Determine the (x, y) coordinate at the center of the cell enclosing the given text.  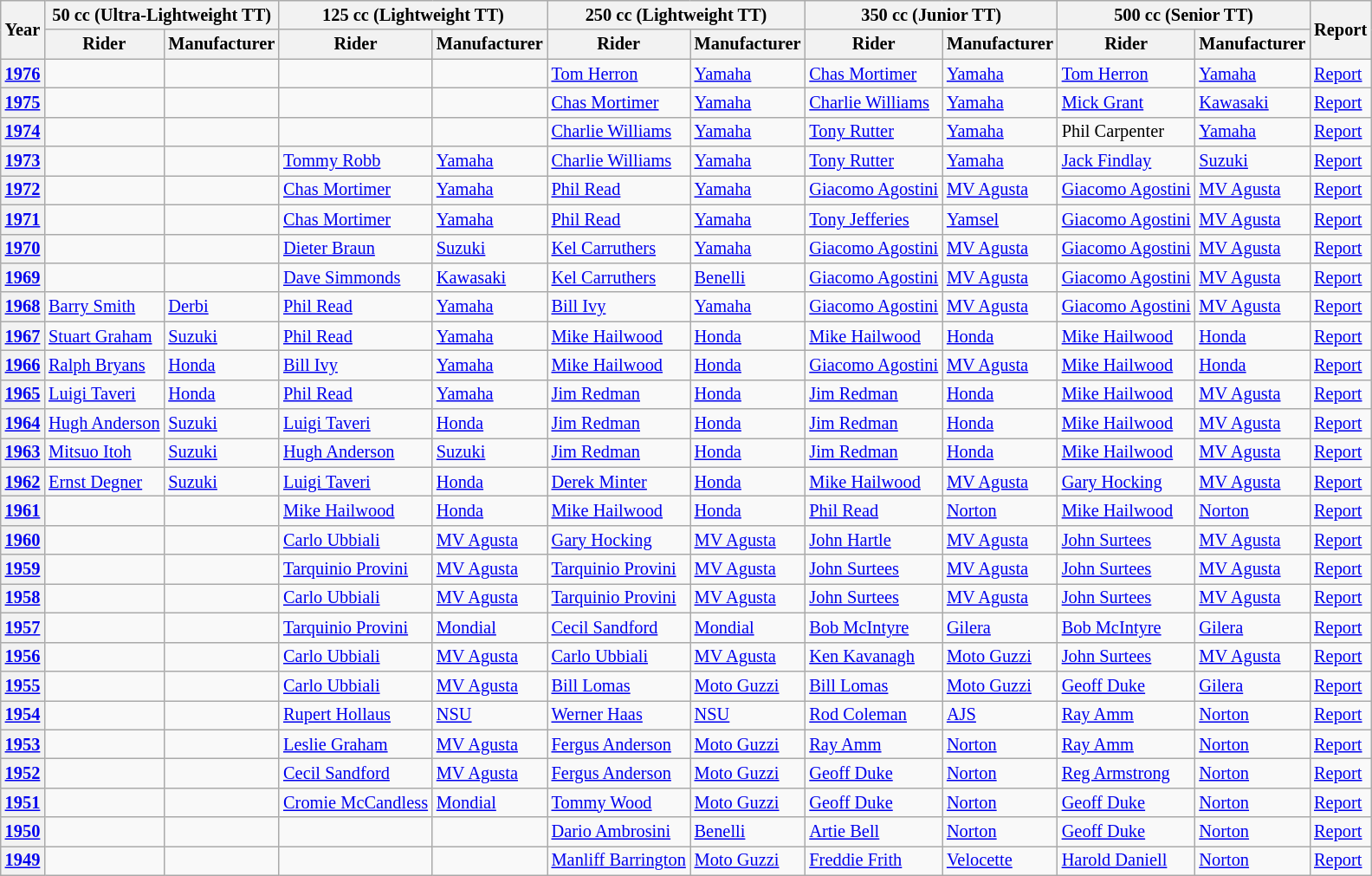
1950 (23, 832)
1960 (23, 540)
1972 (23, 190)
350 cc (Junior TT) (930, 15)
1973 (23, 161)
1953 (23, 744)
1969 (23, 277)
Dave Simmonds (355, 277)
1949 (23, 860)
1976 (23, 74)
Freddie Frith (873, 860)
Derek Minter (618, 482)
1974 (23, 132)
Year (23, 29)
Cromie McCandless (355, 802)
Stuart Graham (104, 336)
1964 (23, 424)
Mick Grant (1126, 102)
Tommy Robb (355, 161)
Rupert Hollaus (355, 715)
Ernst Degner (104, 482)
1965 (23, 394)
Velocette (1000, 860)
Reg Armstrong (1126, 773)
1956 (23, 657)
Ken Kavanagh (873, 657)
1957 (23, 627)
Ralph Bryans (104, 365)
Leslie Graham (355, 744)
1966 (23, 365)
500 cc (Senior TT) (1183, 15)
Manliff Barrington (618, 860)
1963 (23, 452)
Tommy Wood (618, 802)
1955 (23, 685)
125 cc (Lightweight TT) (412, 15)
Yamsel (1000, 219)
Mitsuo Itoh (104, 452)
Jack Findlay (1126, 161)
1954 (23, 715)
50 cc (Ultra-Lightweight TT) (161, 15)
Dieter Braun (355, 249)
1961 (23, 510)
1959 (23, 569)
Rod Coleman (873, 715)
1971 (23, 219)
Artie Bell (873, 832)
1962 (23, 482)
1967 (23, 336)
Werner Haas (618, 715)
Harold Daniell (1126, 860)
Barry Smith (104, 307)
John Hartle (873, 540)
1958 (23, 598)
AJS (1000, 715)
Tony Jefferies (873, 219)
Phil Carpenter (1126, 132)
250 cc (Lightweight TT) (676, 15)
1951 (23, 802)
Dario Ambrosini (618, 832)
1952 (23, 773)
1970 (23, 249)
1975 (23, 102)
Derbi (222, 307)
1968 (23, 307)
